Output the [x, y] coordinate of the center of the cell containing the given text.  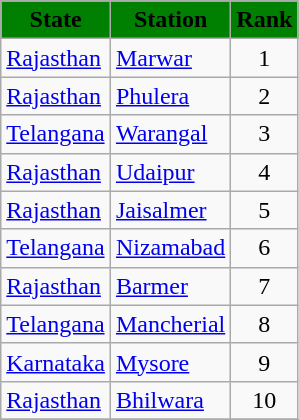
State [56, 20]
Mysore [170, 362]
9 [264, 362]
Marwar [170, 58]
Station [170, 20]
Rank [264, 20]
Bhilwara [170, 400]
1 [264, 58]
Karnataka [56, 362]
Udaipur [170, 172]
10 [264, 400]
Barmer [170, 286]
Nizamabad [170, 248]
6 [264, 248]
Warangal [170, 134]
Phulera [170, 96]
Mancherial [170, 324]
7 [264, 286]
Jaisalmer [170, 210]
4 [264, 172]
2 [264, 96]
8 [264, 324]
5 [264, 210]
3 [264, 134]
